Determine the [x, y] coordinate at the center of the cell enclosing the given text.  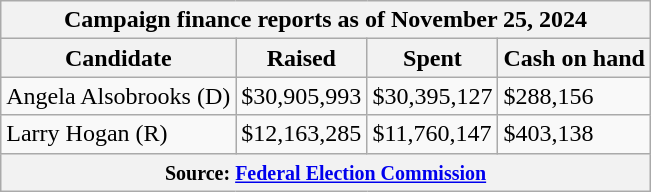
$403,138 [574, 134]
Source: Federal Election Commission [326, 172]
Spent [432, 58]
Raised [302, 58]
$30,905,993 [302, 96]
Cash on hand [574, 58]
Angela Alsobrooks (D) [118, 96]
Campaign finance reports as of November 25, 2024 [326, 20]
Larry Hogan (R) [118, 134]
Candidate [118, 58]
$11,760,147 [432, 134]
$12,163,285 [302, 134]
$288,156 [574, 96]
$30,395,127 [432, 96]
